Return the [X, Y] coordinate for the center point of the cell that contains the specified text.  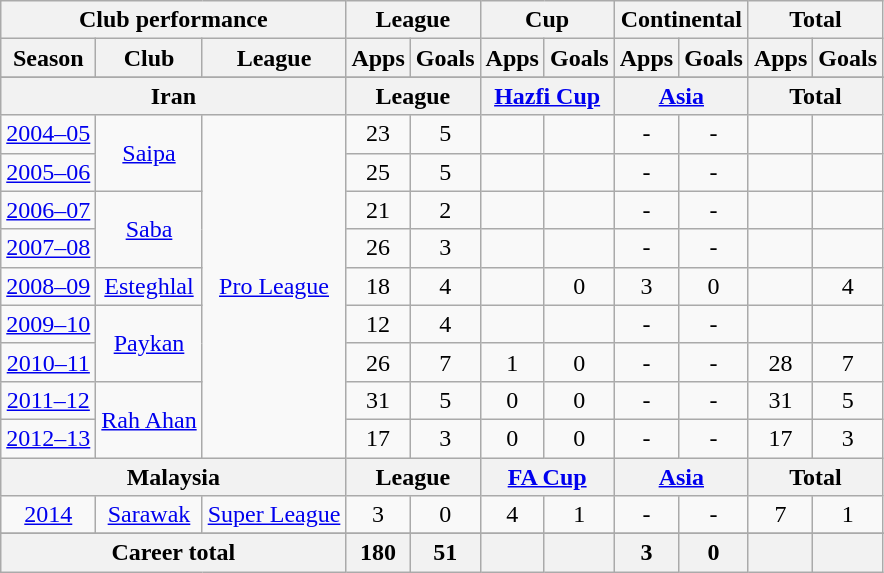
2008–09 [48, 286]
23 [378, 134]
Malaysia [174, 477]
51 [445, 553]
Paykan [149, 343]
2007–08 [48, 248]
12 [378, 324]
Sarawak [149, 515]
18 [378, 286]
Hazfi Cup [547, 96]
Continental [681, 20]
25 [378, 172]
2006–07 [48, 210]
Cup [547, 20]
2009–10 [48, 324]
Club performance [174, 20]
Season [48, 58]
Pro League [274, 286]
2005–06 [48, 172]
Saba [149, 229]
2 [445, 210]
Rah Ahan [149, 419]
2012–13 [48, 438]
Career total [174, 553]
2004–05 [48, 134]
2014 [48, 515]
180 [378, 553]
FA Cup [547, 477]
28 [780, 362]
Esteghlal [149, 286]
2010–11 [48, 362]
Saipa [149, 153]
21 [378, 210]
Iran [174, 96]
2011–12 [48, 400]
Super League [274, 515]
Club [149, 58]
